Pinpoint the cell where the given text exists, returning its [x, y] midpoint coordinate. 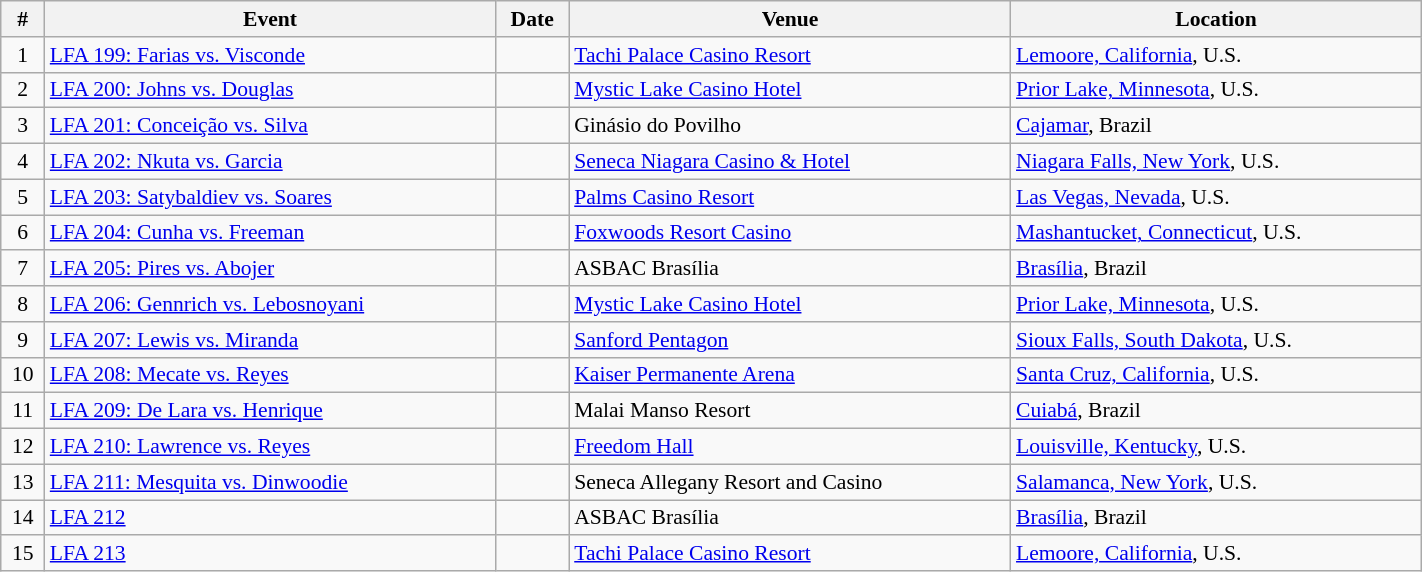
LFA 213 [270, 554]
10 [23, 375]
9 [23, 340]
Salamanca, New York, U.S. [1216, 482]
Mashantucket, Connecticut, U.S. [1216, 233]
LFA 202: Nkuta vs. Garcia [270, 162]
LFA 200: Johns vs. Douglas [270, 90]
4 [23, 162]
2 [23, 90]
LFA 199: Farias vs. Visconde [270, 55]
Venue [790, 19]
3 [23, 126]
14 [23, 518]
13 [23, 482]
Ginásio do Povilho [790, 126]
Freedom Hall [790, 447]
5 [23, 197]
12 [23, 447]
11 [23, 411]
Palms Casino Resort [790, 197]
Location [1216, 19]
Las Vegas, Nevada, U.S. [1216, 197]
Seneca Allegany Resort and Casino [790, 482]
# [23, 19]
Seneca Niagara Casino & Hotel [790, 162]
LFA 212 [270, 518]
LFA 201: Conceição vs. Silva [270, 126]
Santa Cruz, California, U.S. [1216, 375]
LFA 207: Lewis vs. Miranda [270, 340]
Niagara Falls, New York, U.S. [1216, 162]
LFA 206: Gennrich vs. Lebosnoyani [270, 304]
Kaiser Permanente Arena [790, 375]
15 [23, 554]
Event [270, 19]
8 [23, 304]
LFA 205: Pires vs. Abojer [270, 269]
Malai Manso Resort [790, 411]
LFA 203: Satybaldiev vs. Soares [270, 197]
7 [23, 269]
Sanford Pentagon [790, 340]
Cuiabá, Brazil [1216, 411]
6 [23, 233]
LFA 204: Cunha vs. Freeman [270, 233]
Louisville, Kentucky, U.S. [1216, 447]
Foxwoods Resort Casino [790, 233]
LFA 208: Mecate vs. Reyes [270, 375]
Date [532, 19]
LFA 209: De Lara vs. Henrique [270, 411]
Sioux Falls, South Dakota, U.S. [1216, 340]
Cajamar, Brazil [1216, 126]
LFA 211: Mesquita vs. Dinwoodie [270, 482]
1 [23, 55]
LFA 210: Lawrence vs. Reyes [270, 447]
